Provide the [X, Y] coordinate of the cell's center where the given text is located.  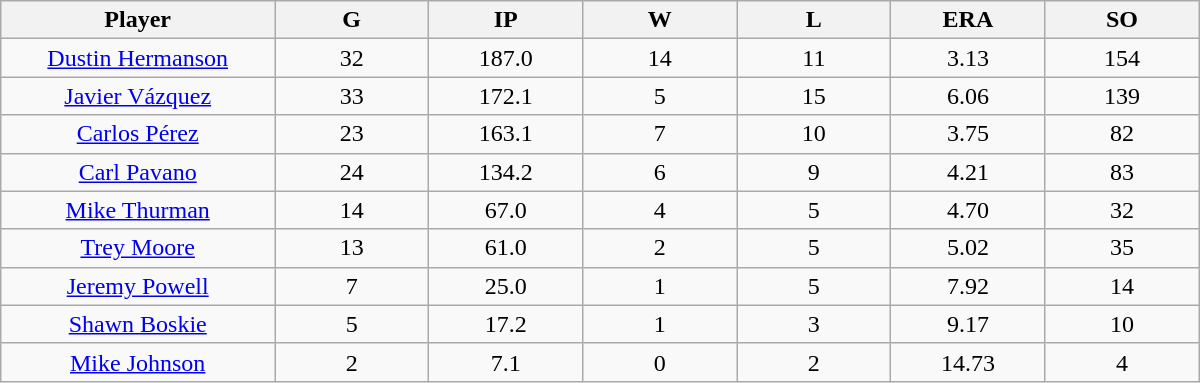
6.06 [968, 96]
17.2 [506, 324]
82 [1122, 134]
4.21 [968, 172]
Carlos Pérez [138, 134]
134.2 [506, 172]
4.70 [968, 210]
13 [352, 248]
139 [1122, 96]
Dustin Hermanson [138, 58]
ERA [968, 20]
Carl Pavano [138, 172]
163.1 [506, 134]
Mike Thurman [138, 210]
IP [506, 20]
35 [1122, 248]
6 [660, 172]
3.75 [968, 134]
7.92 [968, 286]
61.0 [506, 248]
Mike Johnson [138, 362]
14.73 [968, 362]
23 [352, 134]
G [352, 20]
172.1 [506, 96]
83 [1122, 172]
9 [814, 172]
Player [138, 20]
154 [1122, 58]
Jeremy Powell [138, 286]
W [660, 20]
67.0 [506, 210]
Shawn Boskie [138, 324]
L [814, 20]
187.0 [506, 58]
Trey Moore [138, 248]
SO [1122, 20]
3 [814, 324]
33 [352, 96]
9.17 [968, 324]
5.02 [968, 248]
15 [814, 96]
7.1 [506, 362]
0 [660, 362]
Javier Vázquez [138, 96]
3.13 [968, 58]
11 [814, 58]
25.0 [506, 286]
24 [352, 172]
